Identify which cell holds the provided text, then report its [x, y] central coordinate. 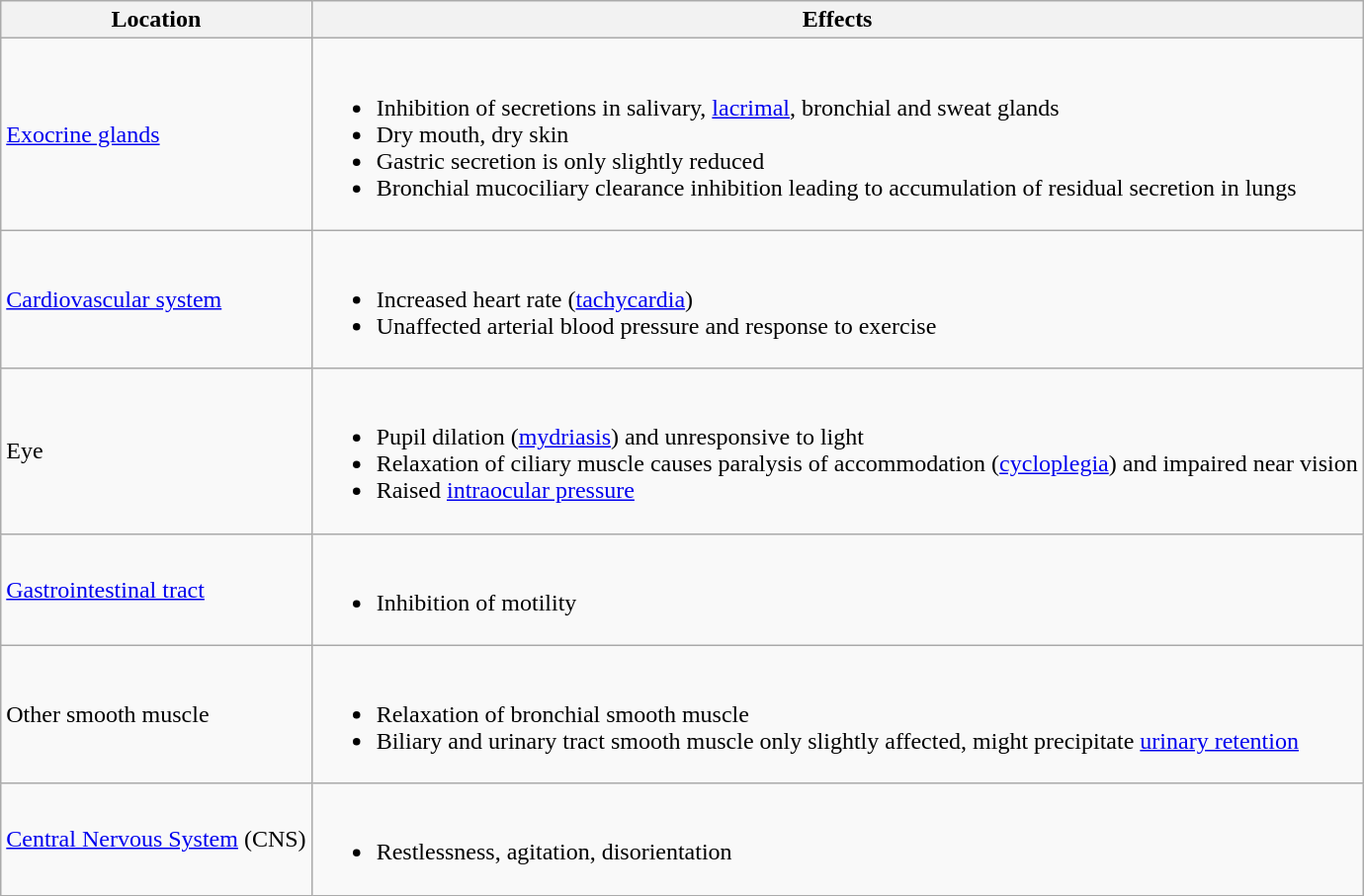
Exocrine glands [156, 134]
Relaxation of bronchial smooth muscleBiliary and urinary tract smooth muscle only slightly affected, might precipitate urinary retention [837, 714]
Increased heart rate (tachycardia)Unaffected arterial blood pressure and response to exercise [837, 299]
Eye [156, 450]
Gastrointestinal tract [156, 589]
Other smooth muscle [156, 714]
Restlessness, agitation, disorientation [837, 840]
Inhibition of motility [837, 589]
Location [156, 20]
Central Nervous System (CNS) [156, 840]
Effects [837, 20]
Cardiovascular system [156, 299]
